Extract the [x, y] coordinate from the center of the cell holding the provided text.  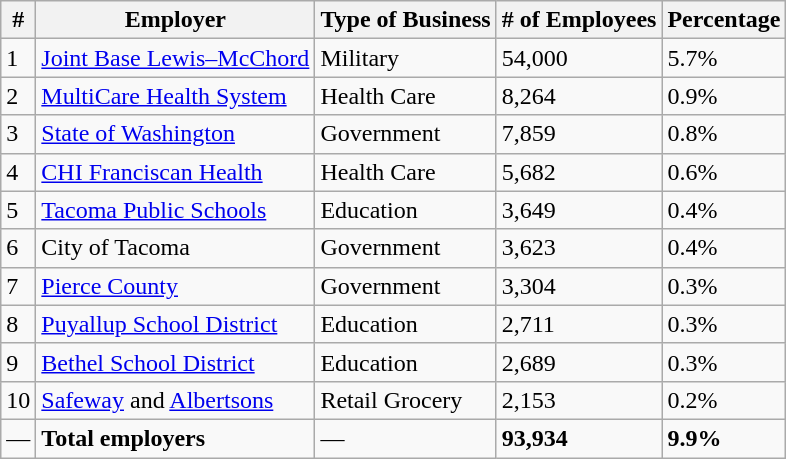
Type of Business [406, 20]
State of Washington [176, 134]
7 [18, 286]
7,859 [579, 134]
10 [18, 400]
8 [18, 324]
1 [18, 58]
0.8% [724, 134]
9.9% [724, 438]
Retail Grocery [406, 400]
Percentage [724, 20]
0.9% [724, 96]
3 [18, 134]
54,000 [579, 58]
CHI Franciscan Health [176, 172]
Safeway and Albertsons [176, 400]
2,711 [579, 324]
Pierce County [176, 286]
Bethel School District [176, 362]
6 [18, 248]
0.6% [724, 172]
93,934 [579, 438]
MultiCare Health System [176, 96]
Employer [176, 20]
4 [18, 172]
2,689 [579, 362]
9 [18, 362]
Tacoma Public Schools [176, 210]
Military [406, 58]
5.7% [724, 58]
5 [18, 210]
Joint Base Lewis–McChord [176, 58]
3,649 [579, 210]
# [18, 20]
2 [18, 96]
5,682 [579, 172]
3,623 [579, 248]
# of Employees [579, 20]
Total employers [176, 438]
Puyallup School District [176, 324]
3,304 [579, 286]
0.2% [724, 400]
8,264 [579, 96]
City of Tacoma [176, 248]
2,153 [579, 400]
